Find where the given text appears and provide that cell's center as (x, y) coordinate. 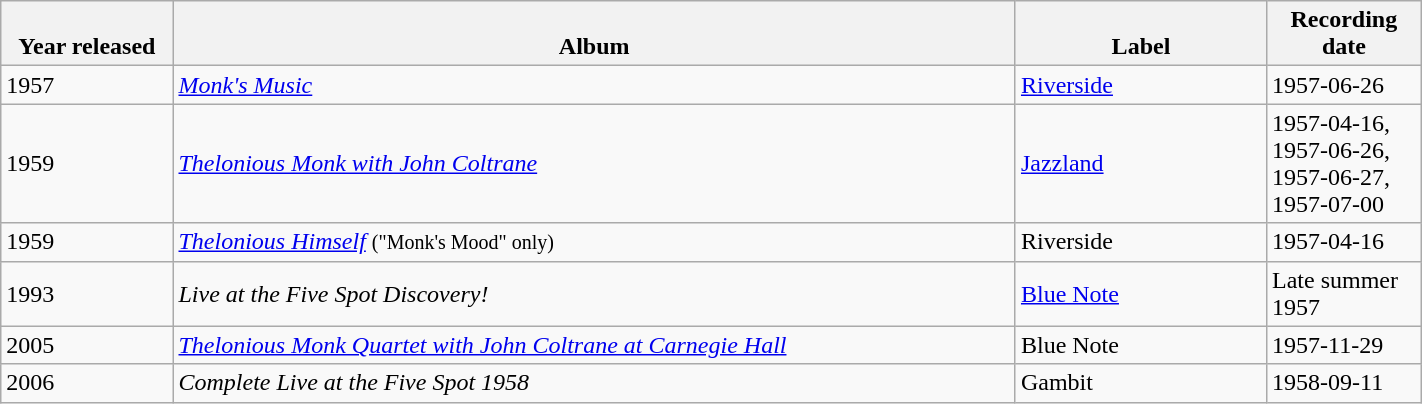
Thelonious Monk with John Coltrane (594, 164)
1957-04-16, 1957-06-26, 1957-06-27, 1957-07-00 (1344, 164)
1957-04-16 (1344, 242)
Complete Live at the Five Spot 1958 (594, 383)
1957 (87, 85)
Recording date (1344, 34)
Year released (87, 34)
1957-11-29 (1344, 345)
2005 (87, 345)
Late summer1957 (1344, 294)
1958-09-11 (1344, 383)
Live at the Five Spot Discovery! (594, 294)
Label (1140, 34)
Thelonious Monk Quartet with John Coltrane at Carnegie Hall (594, 345)
Monk's Music (594, 85)
1993 (87, 294)
Thelonious Himself ("Monk's Mood" only) (594, 242)
Album (594, 34)
2006 (87, 383)
Jazzland (1140, 164)
1957-06-26 (1344, 85)
Gambit (1140, 383)
